Output the (x, y) coordinate of the center of the cell containing the given text.  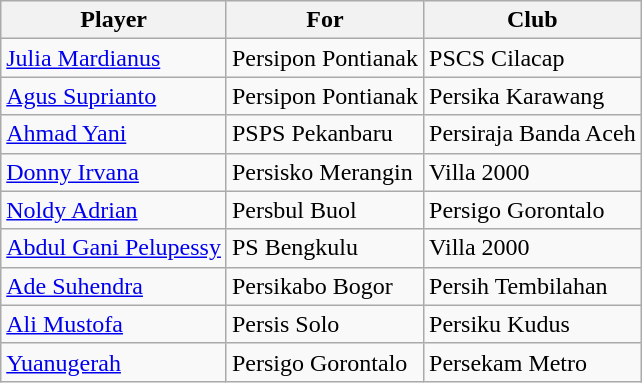
PSPS Pekanbaru (324, 134)
PS Bengkulu (324, 248)
Ahmad Yani (114, 134)
For (324, 20)
Persbul Buol (324, 210)
Persis Solo (324, 324)
Player (114, 20)
Club (533, 20)
Persekam Metro (533, 362)
PSCS Cilacap (533, 58)
Abdul Gani Pelupessy (114, 248)
Persikabo Bogor (324, 286)
Persiku Kudus (533, 324)
Donny Irvana (114, 172)
Noldy Adrian (114, 210)
Ade Suhendra (114, 286)
Persisko Merangin (324, 172)
Agus Suprianto (114, 96)
Yuanugerah (114, 362)
Persika Karawang (533, 96)
Ali Mustofa (114, 324)
Persih Tembilahan (533, 286)
Julia Mardianus (114, 58)
Persiraja Banda Aceh (533, 134)
